Output the [x, y] coordinate of the center of the cell containing the given text.  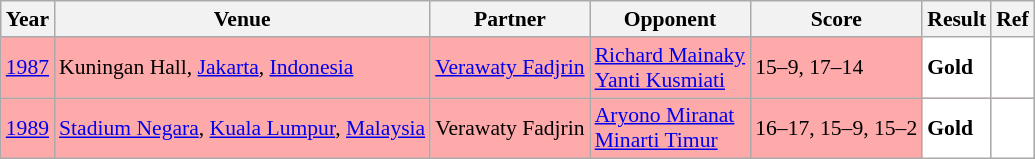
Venue [242, 19]
Result [956, 19]
1989 [28, 128]
Aryono Miranat Minarti Timur [670, 128]
Partner [510, 19]
Stadium Negara, Kuala Lumpur, Malaysia [242, 128]
Richard Mainaky Yanti Kusmiati [670, 68]
1987 [28, 68]
Ref [1012, 19]
Year [28, 19]
15–9, 17–14 [836, 68]
Kuningan Hall, Jakarta, Indonesia [242, 68]
Opponent [670, 19]
Score [836, 19]
16–17, 15–9, 15–2 [836, 128]
